Provide the (X, Y) coordinate of the cell's center where the given text is located.  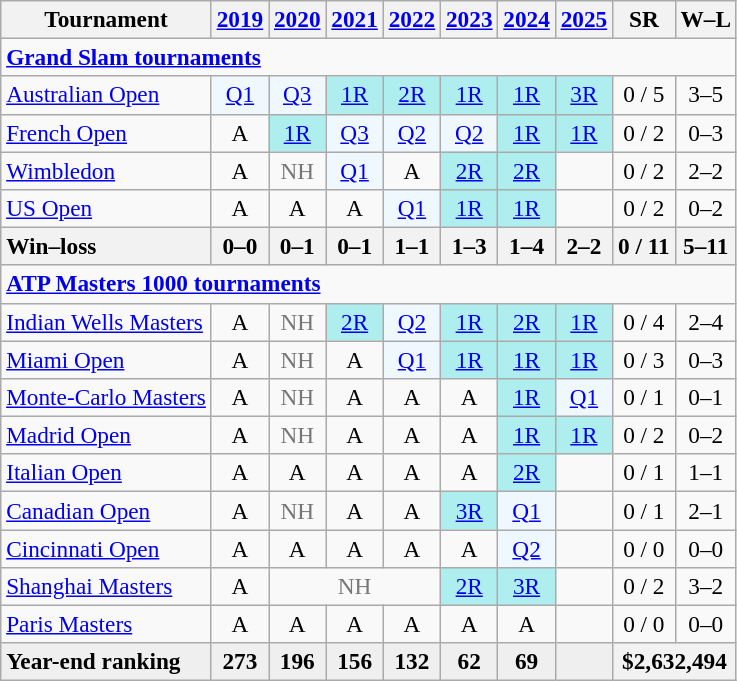
Madrid Open (106, 435)
Cincinnati Open (106, 548)
3–5 (706, 95)
Shanghai Masters (106, 586)
2019 (240, 19)
2020 (298, 19)
2021 (354, 19)
273 (240, 662)
Canadian Open (106, 510)
US Open (106, 208)
156 (354, 662)
2025 (584, 19)
2023 (470, 19)
5–11 (706, 246)
132 (412, 662)
0 / 3 (644, 359)
2024 (526, 19)
Miami Open (106, 359)
Paris Masters (106, 624)
Wimbledon (106, 170)
W–L (706, 19)
2–4 (706, 322)
Win–loss (106, 246)
2022 (412, 19)
ATP Masters 1000 tournaments (369, 284)
0 / 11 (644, 246)
Italian Open (106, 473)
196 (298, 662)
1–4 (526, 246)
French Open (106, 133)
0 / 4 (644, 322)
62 (470, 662)
3–2 (706, 586)
$2,632,494 (675, 662)
Grand Slam tournaments (369, 57)
Monte-Carlo Masters (106, 397)
Year-end ranking (106, 662)
Tournament (106, 19)
2–1 (706, 510)
0 / 5 (644, 95)
1–3 (470, 246)
Indian Wells Masters (106, 322)
SR (644, 19)
Australian Open (106, 95)
69 (526, 662)
